Output the [x, y] coordinate of the center of the cell containing the given text.  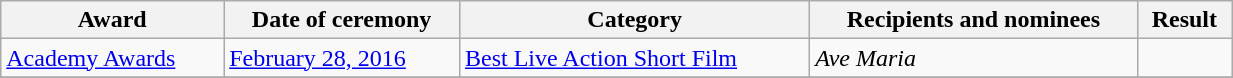
Category [634, 20]
Award [112, 20]
Date of ceremony [342, 20]
Result [1184, 20]
February 28, 2016 [342, 58]
Ave Maria [974, 58]
Best Live Action Short Film [634, 58]
Academy Awards [112, 58]
Recipients and nominees [974, 20]
